Capture the cell that displays the provided text and extract its [x, y] central coordinate. 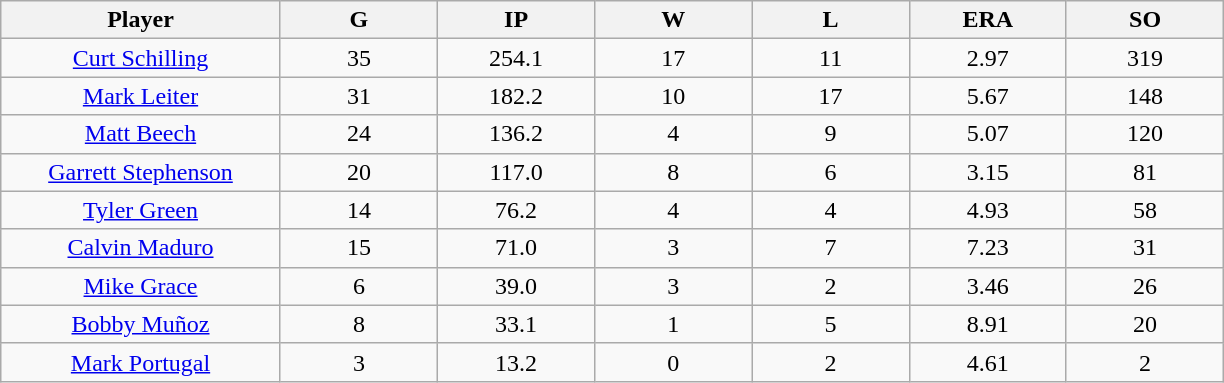
Mark Portugal [141, 362]
76.2 [516, 210]
ERA [988, 20]
4.61 [988, 362]
254.1 [516, 58]
0 [674, 362]
Garrett Stephenson [141, 172]
24 [358, 134]
Player [141, 20]
Calvin Maduro [141, 248]
Mike Grace [141, 286]
Bobby Muñoz [141, 324]
136.2 [516, 134]
120 [1144, 134]
Curt Schilling [141, 58]
35 [358, 58]
3.15 [988, 172]
4.93 [988, 210]
G [358, 20]
5.07 [988, 134]
148 [1144, 96]
182.2 [516, 96]
71.0 [516, 248]
13.2 [516, 362]
7.23 [988, 248]
SO [1144, 20]
8.91 [988, 324]
26 [1144, 286]
IP [516, 20]
Tyler Green [141, 210]
39.0 [516, 286]
14 [358, 210]
1 [674, 324]
11 [830, 58]
Matt Beech [141, 134]
7 [830, 248]
319 [1144, 58]
Mark Leiter [141, 96]
5 [830, 324]
9 [830, 134]
81 [1144, 172]
W [674, 20]
2.97 [988, 58]
33.1 [516, 324]
15 [358, 248]
117.0 [516, 172]
58 [1144, 210]
L [830, 20]
3.46 [988, 286]
10 [674, 96]
5.67 [988, 96]
